For the text-containing cell, return its midpoint in [X, Y] coordinate format. 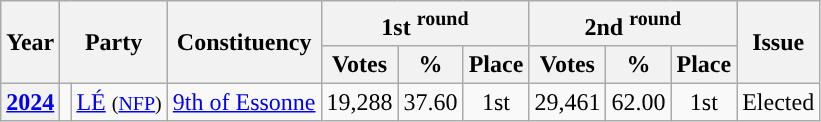
2024 [30, 102]
Party [114, 42]
62.00 [638, 102]
LÉ (NFP) [119, 102]
Issue [778, 42]
2nd round [633, 24]
29,461 [568, 102]
37.60 [430, 102]
Year [30, 42]
1st round [425, 24]
Constituency [244, 42]
Elected [778, 102]
19,288 [360, 102]
9th of Essonne [244, 102]
